Return the (x, y) coordinate for the center point of the cell that contains the specified text.  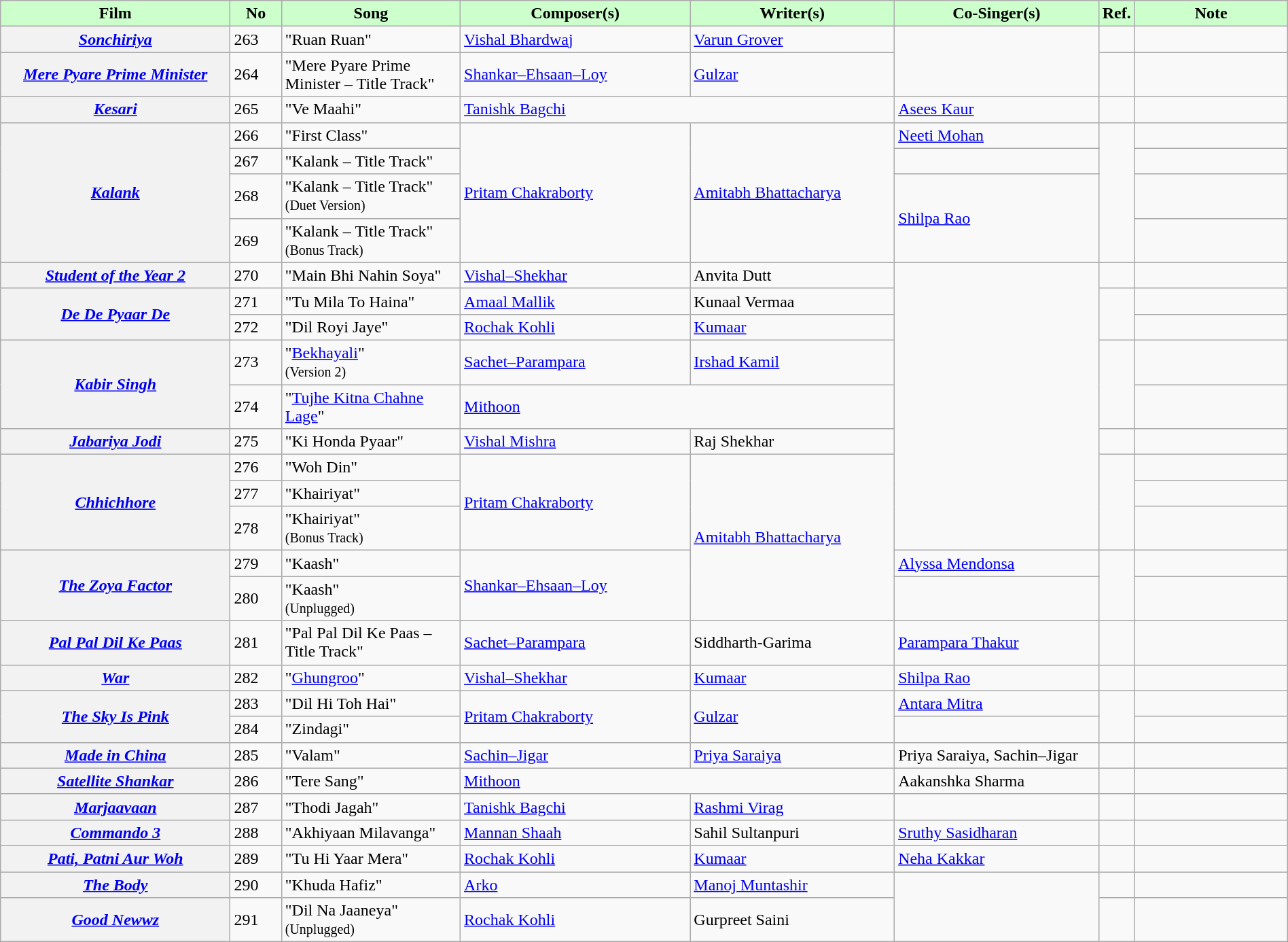
281 (255, 643)
286 (255, 781)
Antara Mitra (997, 703)
280 (255, 598)
265 (255, 109)
"Khairiyat" (371, 493)
Co-Singer(s) (997, 14)
Satellite Shankar (115, 781)
287 (255, 807)
278 (255, 529)
Priya Saraiya, Sachin–Jigar (997, 755)
Commando 3 (115, 833)
284 (255, 729)
269 (255, 241)
285 (255, 755)
Arko (575, 884)
282 (255, 678)
267 (255, 161)
Kabir Singh (115, 384)
"Kalank – Title Track" (Duet Version) (371, 196)
Song (371, 14)
"Tu Mila To Haina" (371, 301)
Neha Kakkar (997, 858)
"Ve Maahi" (371, 109)
289 (255, 858)
Anvita Dutt (792, 275)
291 (255, 920)
Kalank (115, 192)
Mere Pyare Prime Minister (115, 75)
279 (255, 563)
"Zindagi" (371, 729)
Good Newwz (115, 920)
283 (255, 703)
270 (255, 275)
"Kaash" (Unplugged) (371, 598)
Irshad Kamil (792, 362)
Sahil Sultanpuri (792, 833)
The Body (115, 884)
275 (255, 442)
Neeti Mohan (997, 135)
Kunaal Vermaa (792, 301)
Pal Pal Dil Ke Paas (115, 643)
"Kalank – Title Track" (371, 161)
"Kalank – Title Track" (Bonus Track) (371, 241)
Mannan Shaah (575, 833)
Kesari (115, 109)
Vishal Bhardwaj (575, 39)
Composer(s) (575, 14)
Priya Saraiya (792, 755)
Siddharth-Garima (792, 643)
Gurpreet Saini (792, 920)
Amaal Mallik (575, 301)
"Bekhayali"(Version 2) (371, 362)
Marjaavaan (115, 807)
Ref. (1117, 14)
War (115, 678)
"Pal Pal Dil Ke Paas – Title Track" (371, 643)
266 (255, 135)
Film (115, 14)
Writer(s) (792, 14)
The Sky Is Pink (115, 716)
Alyssa Mendonsa (997, 563)
"Ki Honda Pyaar" (371, 442)
The Zoya Factor (115, 586)
264 (255, 75)
"Ghungroo" (371, 678)
288 (255, 833)
Sachin–Jigar (575, 755)
274 (255, 406)
"Khuda Hafiz" (371, 884)
Sonchiriya (115, 39)
Aakanshka Sharma (997, 781)
"Thodi Jagah" (371, 807)
273 (255, 362)
No (255, 14)
"Dil Na Jaaneya" (Unplugged) (371, 920)
Varun Grover (792, 39)
Asees Kaur (997, 109)
290 (255, 884)
"First Class" (371, 135)
263 (255, 39)
Raj Shekhar (792, 442)
"Tu Hi Yaar Mera" (371, 858)
Note (1211, 14)
"Woh Din" (371, 468)
272 (255, 327)
276 (255, 468)
"Tere Sang" (371, 781)
"Akhiyaan Milavanga" (371, 833)
Parampara Thakur (997, 643)
Chhichhore (115, 503)
Vishal Mishra (575, 442)
"Mere Pyare Prime Minister – Title Track" (371, 75)
268 (255, 196)
Made in China (115, 755)
Student of the Year 2 (115, 275)
Pati, Patni Aur Woh (115, 858)
"Valam" (371, 755)
"Main Bhi Nahin Soya" (371, 275)
Sruthy Sasidharan (997, 833)
Jabariya Jodi (115, 442)
"Ruan Ruan" (371, 39)
De De Pyaar De (115, 314)
277 (255, 493)
"Tujhe Kitna Chahne Lage" (371, 406)
Manoj Muntashir (792, 884)
"Khairiyat"(Bonus Track) (371, 529)
"Dil Royi Jaye" (371, 327)
271 (255, 301)
"Dil Hi Toh Hai" (371, 703)
"Kaash" (371, 563)
Rashmi Virag (792, 807)
